Output the (X, Y) coordinate of the center of the cell containing the given text.  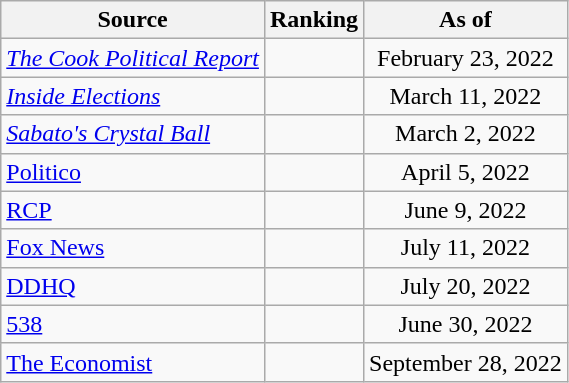
July 11, 2022 (466, 248)
The Economist (133, 362)
March 11, 2022 (466, 96)
June 9, 2022 (466, 210)
Sabato's Crystal Ball (133, 134)
538 (133, 324)
March 2, 2022 (466, 134)
Inside Elections (133, 96)
Source (133, 20)
DDHQ (133, 286)
February 23, 2022 (466, 58)
As of (466, 20)
July 20, 2022 (466, 286)
September 28, 2022 (466, 362)
June 30, 2022 (466, 324)
April 5, 2022 (466, 172)
Fox News (133, 248)
Politico (133, 172)
RCP (133, 210)
Ranking (314, 20)
The Cook Political Report (133, 58)
